Search for the cell housing the specified text and yield its [X, Y] center coordinate. 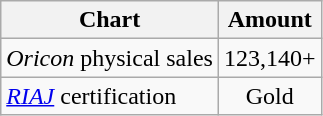
Gold [270, 96]
Chart [110, 20]
Oricon physical sales [110, 58]
Amount [270, 20]
RIAJ certification [110, 96]
123,140+ [270, 58]
